Pinpoint the cell where the given text exists, returning its [X, Y] midpoint coordinate. 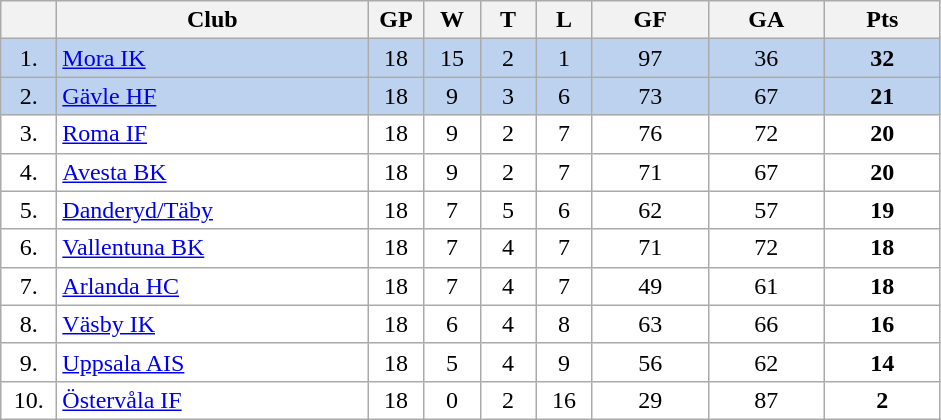
19 [882, 210]
8. [29, 324]
3. [29, 134]
Arlanda HC [212, 286]
T [508, 20]
1. [29, 58]
0 [452, 400]
29 [650, 400]
Gävle HF [212, 96]
3 [508, 96]
57 [766, 210]
Pts [882, 20]
Uppsala AIS [212, 362]
GA [766, 20]
97 [650, 58]
36 [766, 58]
63 [650, 324]
9. [29, 362]
Avesta BK [212, 172]
GP [396, 20]
5. [29, 210]
56 [650, 362]
15 [452, 58]
10. [29, 400]
49 [650, 286]
W [452, 20]
Mora IK [212, 58]
32 [882, 58]
21 [882, 96]
Roma IF [212, 134]
14 [882, 362]
Club [212, 20]
73 [650, 96]
1 [564, 58]
8 [564, 324]
Vallentuna BK [212, 248]
76 [650, 134]
L [564, 20]
4. [29, 172]
6. [29, 248]
61 [766, 286]
Östervåla IF [212, 400]
66 [766, 324]
7. [29, 286]
Danderyd/Täby [212, 210]
2. [29, 96]
87 [766, 400]
Väsby IK [212, 324]
GF [650, 20]
